Capture the cell that displays the provided text and extract its [x, y] central coordinate. 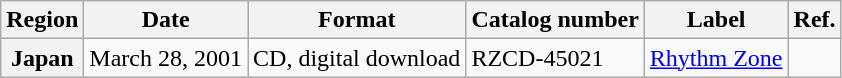
Region [42, 20]
Date [166, 20]
Japan [42, 58]
Rhythm Zone [716, 58]
March 28, 2001 [166, 58]
Label [716, 20]
RZCD-45021 [555, 58]
CD, digital download [357, 58]
Format [357, 20]
Ref. [814, 20]
Catalog number [555, 20]
